Detect which cell encompasses the target text, then output its [X, Y] center coordinate. 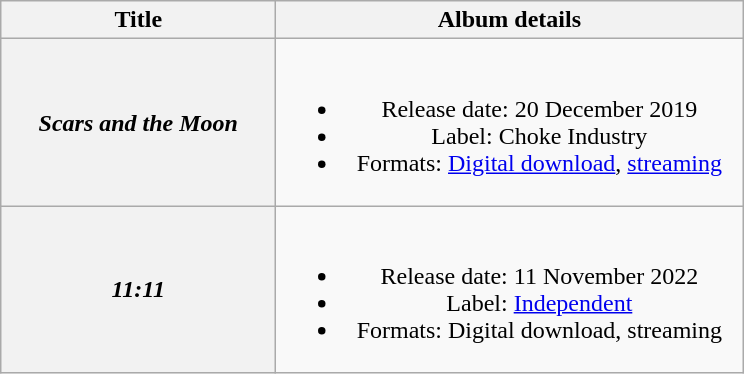
Title [138, 20]
Release date: 20 December 2019Label: Choke IndustryFormats: Digital download, streaming [510, 122]
11:11 [138, 290]
Scars and the Moon [138, 122]
Album details [510, 20]
Release date: 11 November 2022Label: IndependentFormats: Digital download, streaming [510, 290]
